Scan for the cell matching the given text and deliver its [X, Y] coordinate at center. 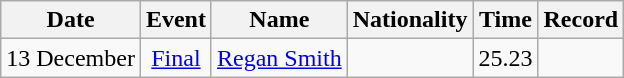
13 December [71, 58]
Time [506, 20]
Nationality [410, 20]
25.23 [506, 58]
Event [176, 20]
Name [279, 20]
Date [71, 20]
Record [581, 20]
Regan Smith [279, 58]
Final [176, 58]
